Scan for the cell matching the given text and deliver its [X, Y] coordinate at center. 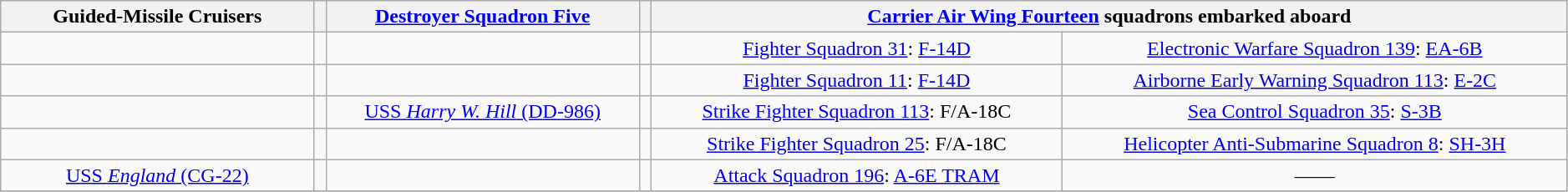
Carrier Air Wing Fourteen squadrons embarked aboard [1109, 17]
Fighter Squadron 31: F-14D [856, 48]
USS Harry W. Hill (DD-986) [483, 112]
USS England (CG-22) [157, 175]
Sea Control Squadron 35: S-3B [1315, 112]
Guided-Missile Cruisers [157, 17]
Strike Fighter Squadron 113: F/A-18C [856, 112]
Strike Fighter Squadron 25: F/A-18C [856, 144]
Airborne Early Warning Squadron 113: E-2C [1315, 80]
Helicopter Anti-Submarine Squadron 8: SH-3H [1315, 144]
Destroyer Squadron Five [483, 17]
Attack Squadron 196: A-6E TRAM [856, 175]
Fighter Squadron 11: F-14D [856, 80]
—— [1315, 175]
Electronic Warfare Squadron 139: EA-6B [1315, 48]
